From the cell containing the given text, extract its center point as (X, Y) coordinate. 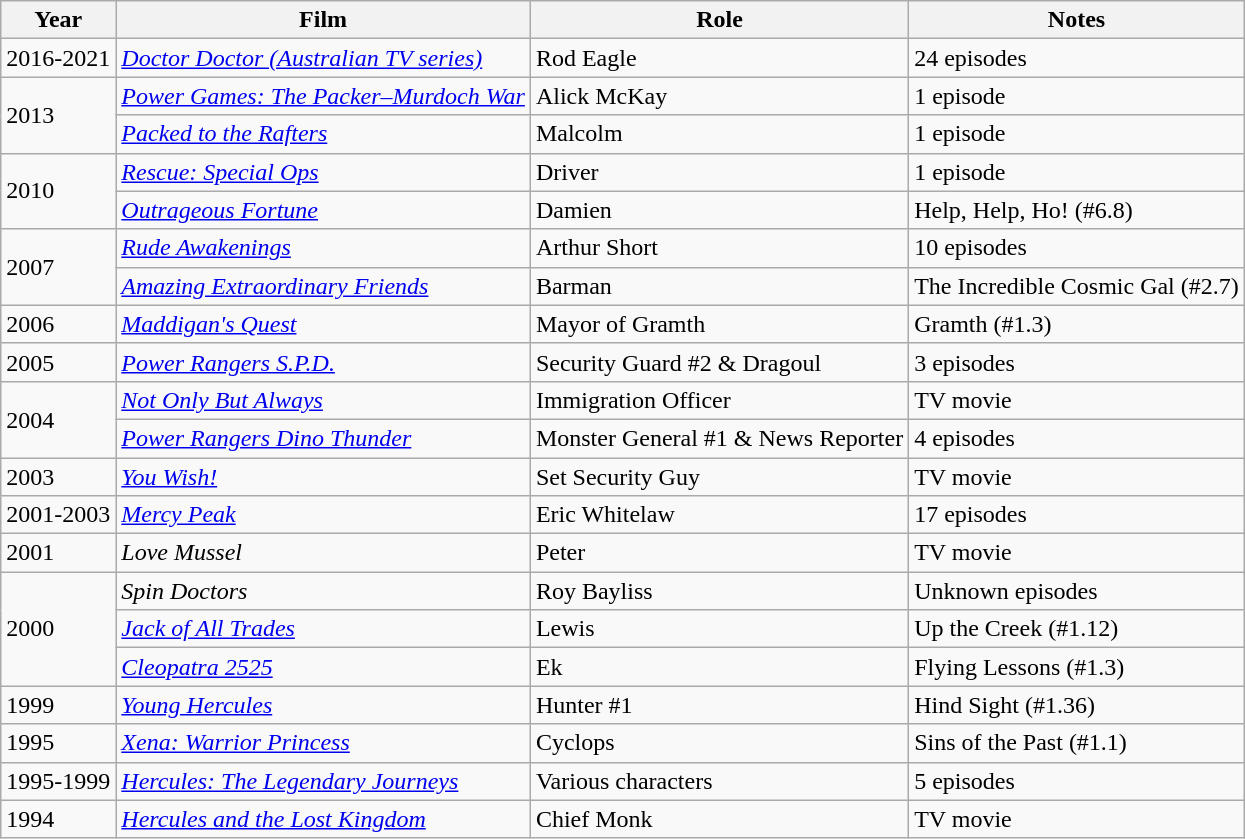
Year (58, 20)
Amazing Extraordinary Friends (324, 286)
1995-1999 (58, 781)
Up the Creek (#1.12) (1077, 629)
Hercules and the Lost Kingdom (324, 819)
Ek (719, 667)
Mayor of Gramth (719, 324)
Packed to the Rafters (324, 134)
Various characters (719, 781)
2006 (58, 324)
Help, Help, Ho! (#6.8) (1077, 210)
5 episodes (1077, 781)
Arthur Short (719, 248)
2001 (58, 553)
Barman (719, 286)
Doctor Doctor (Australian TV series) (324, 58)
Flying Lessons (#1.3) (1077, 667)
Eric Whitelaw (719, 515)
Hind Sight (#1.36) (1077, 705)
2005 (58, 362)
1994 (58, 819)
Role (719, 20)
Power Games: The Packer–Murdoch War (324, 96)
4 episodes (1077, 438)
Damien (719, 210)
The Incredible Cosmic Gal (#2.7) (1077, 286)
2007 (58, 267)
Chief Monk (719, 819)
Set Security Guy (719, 477)
Hercules: The Legendary Journeys (324, 781)
10 episodes (1077, 248)
Monster General #1 & News Reporter (719, 438)
2003 (58, 477)
Roy Bayliss (719, 591)
Young Hercules (324, 705)
1999 (58, 705)
Maddigan's Quest (324, 324)
Cyclops (719, 743)
Hunter #1 (719, 705)
Alick McKay (719, 96)
Power Rangers S.P.D. (324, 362)
Immigration Officer (719, 400)
17 episodes (1077, 515)
Not Only But Always (324, 400)
Spin Doctors (324, 591)
Film (324, 20)
Sins of the Past (#1.1) (1077, 743)
2000 (58, 629)
1995 (58, 743)
24 episodes (1077, 58)
Mercy Peak (324, 515)
Outrageous Fortune (324, 210)
Jack of All Trades (324, 629)
2004 (58, 419)
Power Rangers Dino Thunder (324, 438)
Lewis (719, 629)
Security Guard #2 & Dragoul (719, 362)
Rescue: Special Ops (324, 172)
Love Mussel (324, 553)
Unknown episodes (1077, 591)
Gramth (#1.3) (1077, 324)
Peter (719, 553)
2013 (58, 115)
Xena: Warrior Princess (324, 743)
3 episodes (1077, 362)
2016-2021 (58, 58)
You Wish! (324, 477)
Cleopatra 2525 (324, 667)
Rod Eagle (719, 58)
2001-2003 (58, 515)
Malcolm (719, 134)
2010 (58, 191)
Driver (719, 172)
Notes (1077, 20)
Rude Awakenings (324, 248)
